From the cell containing the given text, extract its center point as [X, Y] coordinate. 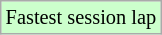
Fastest session lap [81, 17]
